Capture the cell that displays the provided text and extract its [X, Y] central coordinate. 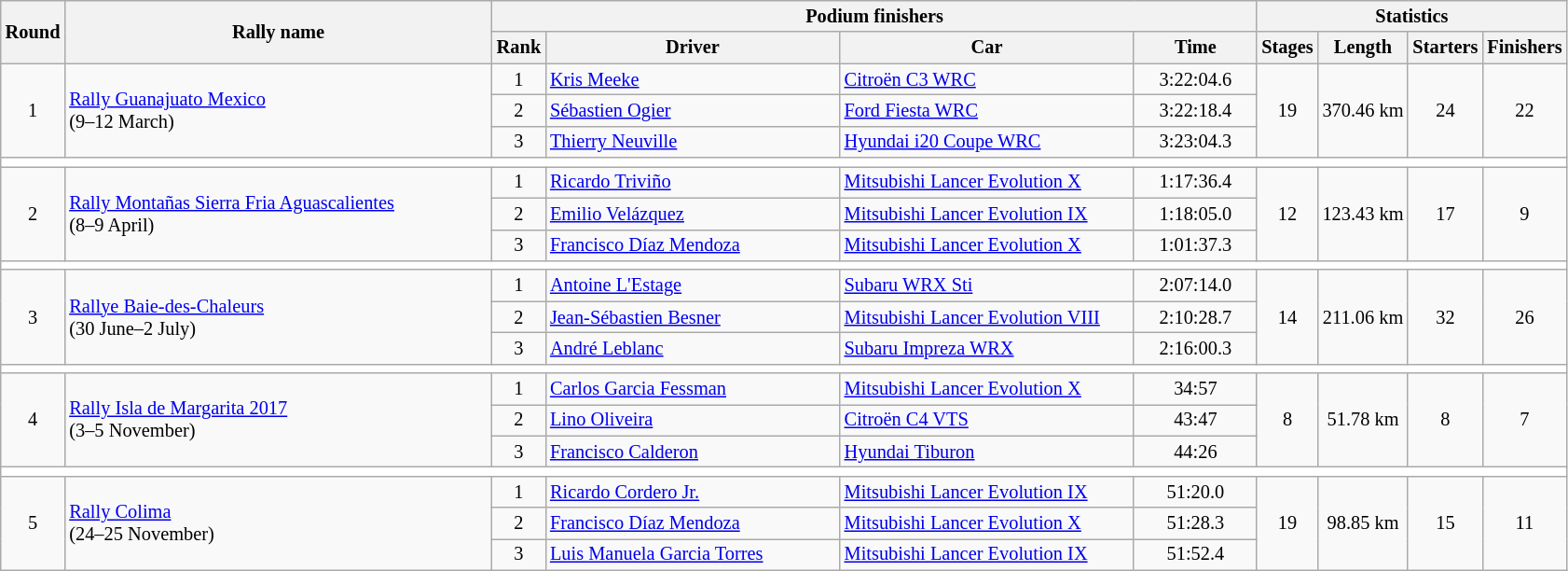
Ford Fiesta WRC [987, 110]
Carlos Garcia Fessman [693, 389]
26 [1524, 317]
Length [1363, 48]
Hyundai Tiburon [987, 452]
32 [1445, 317]
15 [1445, 522]
Podium finishers [874, 16]
Rally Guanajuato Mexico(9–12 March) [278, 110]
Lino Oliveira [693, 420]
Hyundai i20 Coupe WRC [987, 142]
Rallye Baie-des-Chaleurs(30 June–2 July) [278, 317]
Subaru WRX Sti [987, 285]
Rally Colima(24–25 November) [278, 522]
Ricardo Triviño [693, 182]
Jean-Sébastien Besner [693, 317]
Ricardo Cordero Jr. [693, 492]
Luis Manuela Garcia Torres [693, 554]
1:01:37.3 [1195, 245]
24 [1445, 110]
34:57 [1195, 389]
Rally Montañas Sierra Fria Aguascalientes(8–9 April) [278, 213]
211.06 km [1363, 317]
123.43 km [1363, 213]
Rank [518, 48]
51.78 km [1363, 420]
22 [1524, 110]
Subaru Impreza WRX [987, 348]
Driver [693, 48]
Antoine L'Estage [693, 285]
Citroën C3 WRC [987, 79]
Round [34, 32]
Sébastien Ogier [693, 110]
1:18:05.0 [1195, 214]
2:07:14.0 [1195, 285]
1:17:36.4 [1195, 182]
14 [1286, 317]
Statistics [1411, 16]
Mitsubishi Lancer Evolution VIII [987, 317]
Rally Isla de Margarita 2017(3–5 November) [278, 420]
Time [1195, 48]
Rally name [278, 32]
7 [1524, 420]
51:20.0 [1195, 492]
43:47 [1195, 420]
370.46 km [1363, 110]
11 [1524, 522]
51:52.4 [1195, 554]
Car [987, 48]
44:26 [1195, 452]
2:10:28.7 [1195, 317]
98.85 km [1363, 522]
9 [1524, 213]
Kris Meeke [693, 79]
Stages [1286, 48]
Starters [1445, 48]
51:28.3 [1195, 523]
2:16:00.3 [1195, 348]
André Leblanc [693, 348]
Thierry Neuville [693, 142]
Finishers [1524, 48]
12 [1286, 213]
Francisco Calderon [693, 452]
Citroën C4 VTS [987, 420]
3:22:04.6 [1195, 79]
17 [1445, 213]
4 [34, 420]
3:22:18.4 [1195, 110]
3:23:04.3 [1195, 142]
Emilio Velázquez [693, 214]
5 [34, 522]
